Output the (x, y) coordinate of the center of the cell containing the given text.  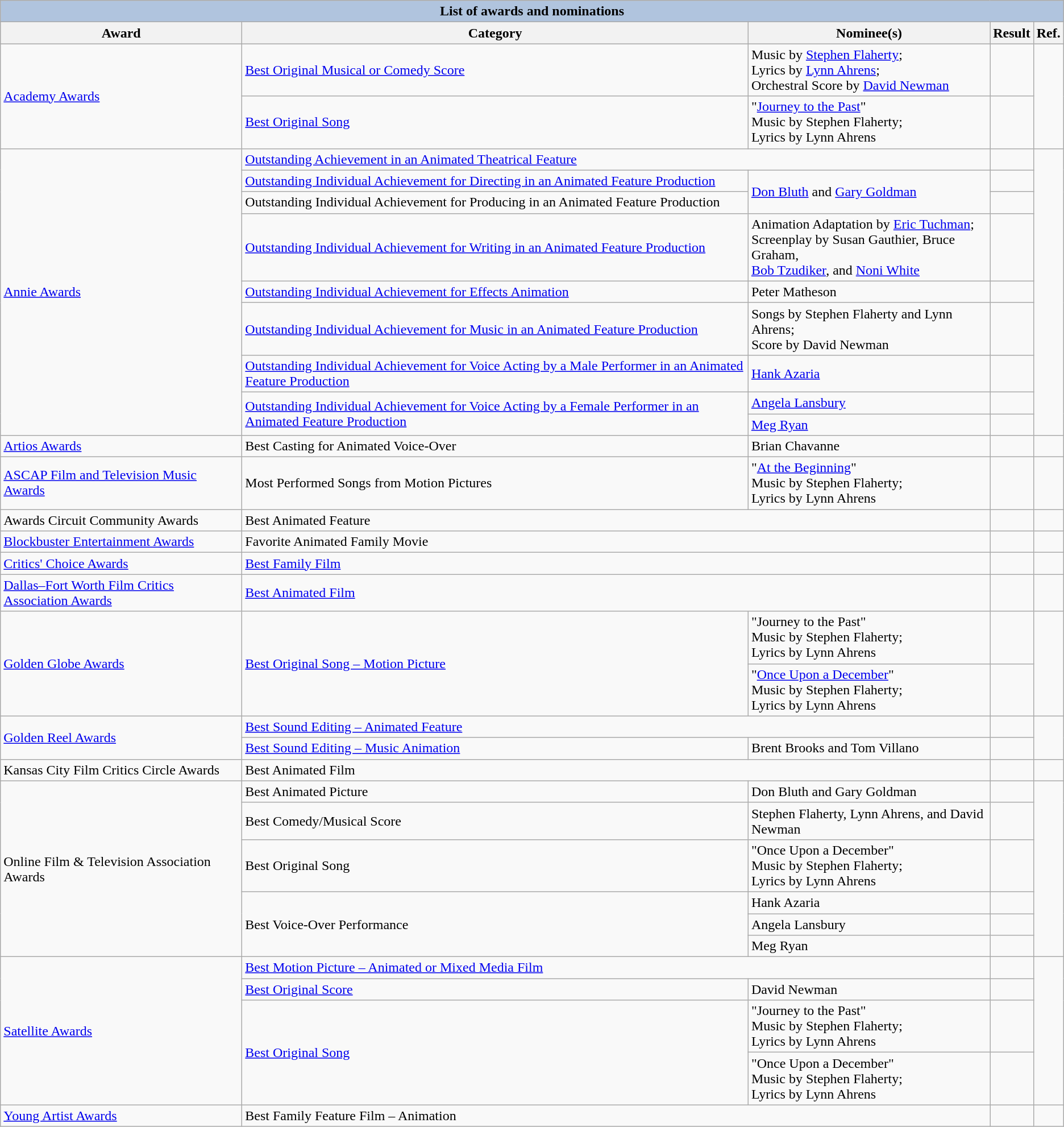
Outstanding Individual Achievement for Voice Acting by a Male Performer in an Animated Feature Production (496, 373)
Peter Matheson (868, 292)
David Newman (868, 989)
Young Artist Awards (122, 1116)
Best Sound Editing – Animated Feature (616, 727)
Ref. (1048, 33)
Best Motion Picture – Animated or Mixed Media Film (616, 968)
Outstanding Individual Achievement for Voice Acting by a Female Performer in an Animated Feature Production (496, 413)
Best Voice-Over Performance (496, 924)
Best Original Song – Motion Picture (496, 664)
Songs by Stephen Flaherty and Lynn Ahrens; Score by David Newman (868, 329)
Brian Chavanne (868, 446)
Animation Adaptation by Eric Tuchman; Screenplay by Susan Gauthier, Bruce Graham, Bob Tzudiker, and Noni White (868, 247)
Brent Brooks and Tom Villano (868, 748)
Best Comedy/Musical Score (496, 821)
Artios Awards (122, 446)
Best Original Score (496, 989)
Result (1012, 33)
Outstanding Individual Achievement for Effects Animation (496, 292)
Award (122, 33)
Satellite Awards (122, 1031)
ASCAP Film and Television Music Awards (122, 483)
Stephen Flaherty, Lynn Ahrens, and David Newman (868, 821)
Outstanding Individual Achievement for Music in an Animated Feature Production (496, 329)
Kansas City Film Critics Circle Awards (122, 770)
Outstanding Achievement in an Animated Theatrical Feature (616, 159)
Dallas–Fort Worth Film Critics Association Awards (122, 592)
Golden Reel Awards (122, 737)
"At the Beginning" Music by Stephen Flaherty; Lyrics by Lynn Ahrens (868, 483)
Best Animated Picture (496, 792)
Critics' Choice Awards (122, 563)
Music by Stephen Flaherty; Lyrics by Lynn Ahrens; Orchestral Score by David Newman (868, 70)
Nominee(s) (868, 33)
Best Family Feature Film – Animation (616, 1116)
Annie Awards (122, 292)
Academy Awards (122, 96)
Most Performed Songs from Motion Pictures (496, 483)
Outstanding Individual Achievement for Directing in an Animated Feature Production (496, 181)
Best Casting for Animated Voice-Over (496, 446)
Awards Circuit Community Awards (122, 520)
Blockbuster Entertainment Awards (122, 542)
Best Sound Editing – Music Animation (496, 748)
Outstanding Individual Achievement for Writing in an Animated Feature Production (496, 247)
Best Animated Feature (616, 520)
Outstanding Individual Achievement for Producing in an Animated Feature Production (496, 202)
Best Family Film (616, 563)
List of awards and nominations (532, 11)
Best Original Musical or Comedy Score (496, 70)
Category (496, 33)
Online Film & Television Association Awards (122, 869)
Golden Globe Awards (122, 664)
Favorite Animated Family Movie (616, 542)
